Extract the (x, y) coordinate from the center of the cell holding the provided text.  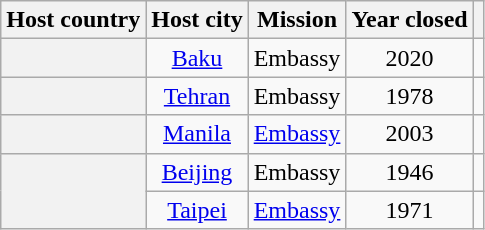
1978 (410, 96)
Manila (197, 134)
1946 (410, 172)
Year closed (410, 20)
Tehran (197, 96)
Taipei (197, 210)
Host country (74, 20)
Beijing (197, 172)
2020 (410, 58)
Mission (297, 20)
Host city (197, 20)
2003 (410, 134)
Baku (197, 58)
1971 (410, 210)
